Capture the cell that displays the provided text and extract its (X, Y) central coordinate. 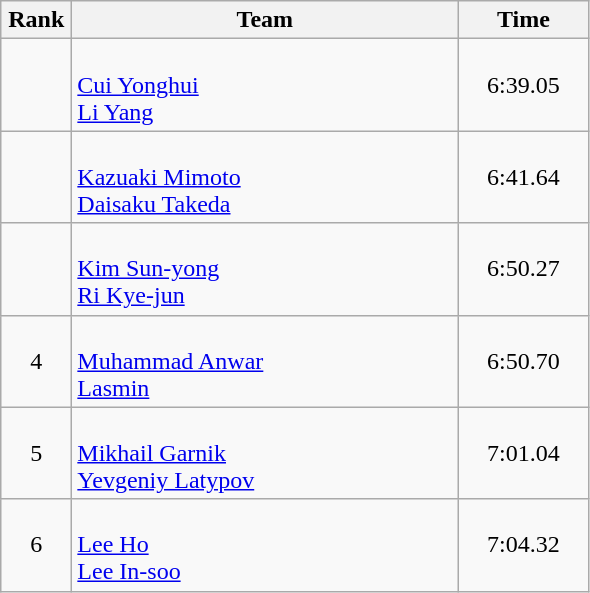
5 (36, 453)
Cui YonghuiLi Yang (265, 85)
Time (524, 20)
7:01.04 (524, 453)
6:41.64 (524, 177)
6:39.05 (524, 85)
4 (36, 361)
Muhammad AnwarLasmin (265, 361)
Kazuaki MimotoDaisaku Takeda (265, 177)
6:50.27 (524, 269)
Team (265, 20)
Mikhail GarnikYevgeniy Latypov (265, 453)
Kim Sun-yongRi Kye-jun (265, 269)
6:50.70 (524, 361)
Rank (36, 20)
6 (36, 545)
7:04.32 (524, 545)
Lee HoLee In-soo (265, 545)
